Find where the given text appears and provide that cell's center as [X, Y] coordinate. 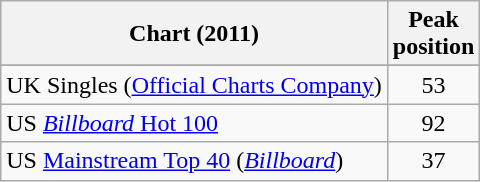
UK Singles (Official Charts Company) [194, 85]
US Billboard Hot 100 [194, 123]
Chart (2011) [194, 34]
US Mainstream Top 40 (Billboard) [194, 161]
53 [433, 85]
37 [433, 161]
Peakposition [433, 34]
92 [433, 123]
